Output the [x, y] coordinate of the center of the cell containing the given text.  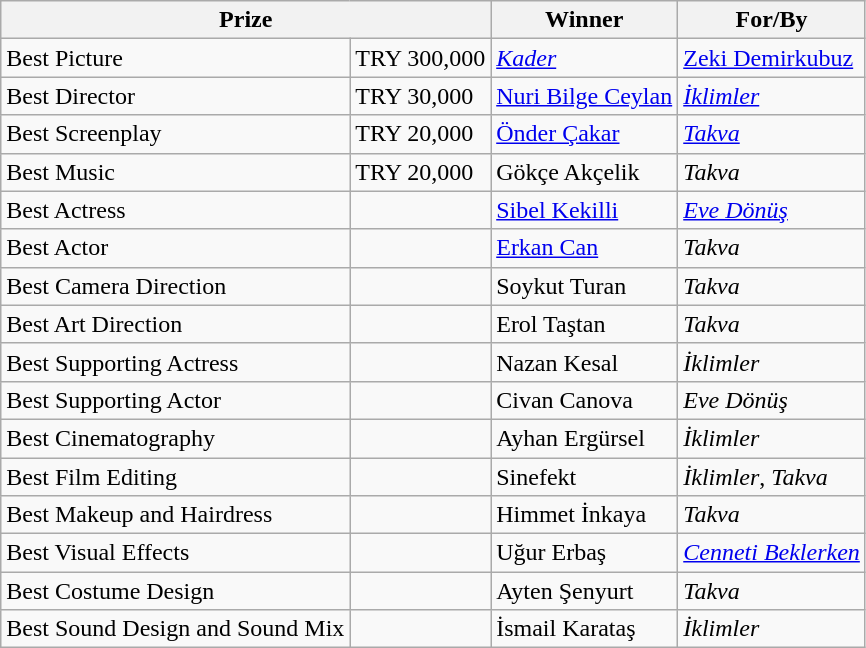
Best Sound Design and Sound Mix [176, 629]
İklimler, Takva [772, 477]
Himmet İnkaya [584, 515]
Nazan Kesal [584, 362]
Best Camera Direction [176, 286]
Gökçe Akçelik [584, 172]
Best Costume Design [176, 591]
Uğur Erbaş [584, 553]
Ayten Şenyurt [584, 591]
Sibel Kekilli [584, 210]
Best Actress [176, 210]
Best Makeup and Hairdress [176, 515]
Winner [584, 20]
Best Supporting Actress [176, 362]
TRY 300,000 [420, 58]
Best Picture [176, 58]
Soykut Turan [584, 286]
Sinefekt [584, 477]
Erol Taştan [584, 324]
Best Cinematography [176, 438]
Ayhan Ergürsel [584, 438]
İsmail Karataş [584, 629]
Zeki Demirkubuz [772, 58]
Best Art Direction [176, 324]
Best Music [176, 172]
Cenneti Beklerken [772, 553]
Prize [246, 20]
Best Screenplay [176, 134]
Civan Canova [584, 400]
For/By [772, 20]
Kader [584, 58]
Önder Çakar [584, 134]
Best Visual Effects [176, 553]
Best Film Editing [176, 477]
TRY 30,000 [420, 96]
Nuri Bilge Ceylan [584, 96]
Best Director [176, 96]
Best Actor [176, 248]
Best Supporting Actor [176, 400]
Erkan Can [584, 248]
